Extract the [x, y] coordinate from the center of the cell holding the provided text.  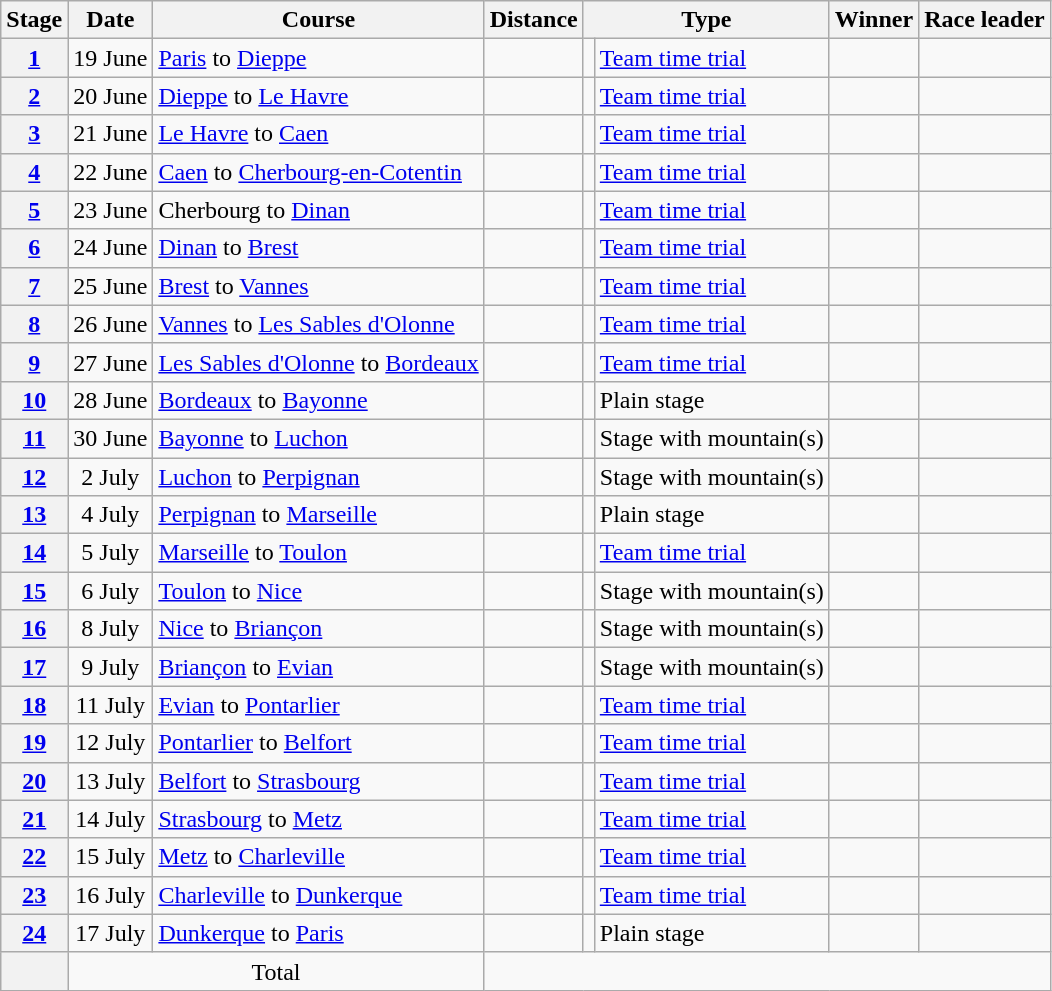
14 [34, 553]
16 July [110, 895]
5 [34, 210]
Total [276, 971]
20 [34, 781]
25 June [110, 286]
Race leader [985, 20]
Belfort to Strasbourg [318, 781]
Marseille to Toulon [318, 553]
4 July [110, 515]
19 [34, 743]
6 July [110, 591]
2 [34, 96]
21 [34, 819]
Perpignan to Marseille [318, 515]
24 [34, 933]
1 [34, 58]
30 June [110, 438]
11 July [110, 705]
14 July [110, 819]
19 June [110, 58]
17 July [110, 933]
22 [34, 857]
Date [110, 20]
2 July [110, 477]
Distance [534, 20]
6 [34, 248]
18 [34, 705]
Vannes to Les Sables d'Olonne [318, 324]
Bayonne to Luchon [318, 438]
15 [34, 591]
Caen to Cherbourg-en-Cotentin [318, 172]
Charleville to Dunkerque [318, 895]
11 [34, 438]
27 June [110, 362]
Bordeaux to Bayonne [318, 400]
Briançon to Evian [318, 667]
21 June [110, 134]
Luchon to Perpignan [318, 477]
23 June [110, 210]
10 [34, 400]
5 July [110, 553]
13 [34, 515]
16 [34, 629]
7 [34, 286]
17 [34, 667]
13 July [110, 781]
Pontarlier to Belfort [318, 743]
Type [706, 20]
Toulon to Nice [318, 591]
12 July [110, 743]
23 [34, 895]
15 July [110, 857]
Metz to Charleville [318, 857]
Winner [874, 20]
3 [34, 134]
20 June [110, 96]
9 July [110, 667]
8 [34, 324]
8 July [110, 629]
24 June [110, 248]
Brest to Vannes [318, 286]
Stage [34, 20]
22 June [110, 172]
Evian to Pontarlier [318, 705]
Nice to Briançon [318, 629]
Dinan to Brest [318, 248]
9 [34, 362]
Course [318, 20]
28 June [110, 400]
Strasbourg to Metz [318, 819]
Paris to Dieppe [318, 58]
26 June [110, 324]
Dieppe to Le Havre [318, 96]
Cherbourg to Dinan [318, 210]
Les Sables d'Olonne to Bordeaux [318, 362]
12 [34, 477]
Dunkerque to Paris [318, 933]
4 [34, 172]
Le Havre to Caen [318, 134]
